Determine the [x, y] coordinate at the center of the cell enclosing the given text.  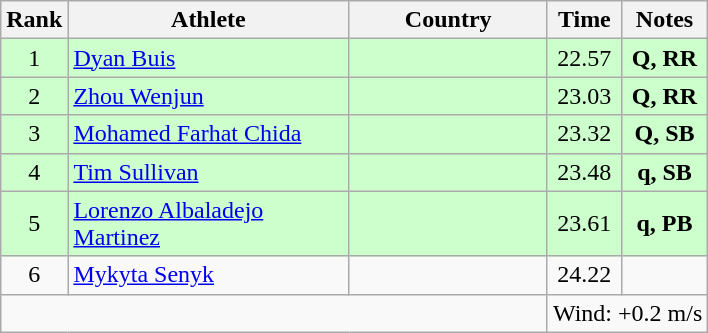
Country [448, 20]
Mykyta Senyk [208, 275]
4 [34, 172]
Time [584, 20]
Tim Sullivan [208, 172]
Q, SB [664, 134]
q, SB [664, 172]
22.57 [584, 58]
Athlete [208, 20]
24.22 [584, 275]
Rank [34, 20]
Zhou Wenjun [208, 96]
Lorenzo Albaladejo Martinez [208, 224]
3 [34, 134]
Notes [664, 20]
23.03 [584, 96]
23.61 [584, 224]
q, PB [664, 224]
23.32 [584, 134]
2 [34, 96]
Mohamed Farhat Chida [208, 134]
5 [34, 224]
6 [34, 275]
1 [34, 58]
Dyan Buis [208, 58]
Wind: +0.2 m/s [627, 313]
23.48 [584, 172]
